Capture the cell that displays the provided text and extract its (X, Y) central coordinate. 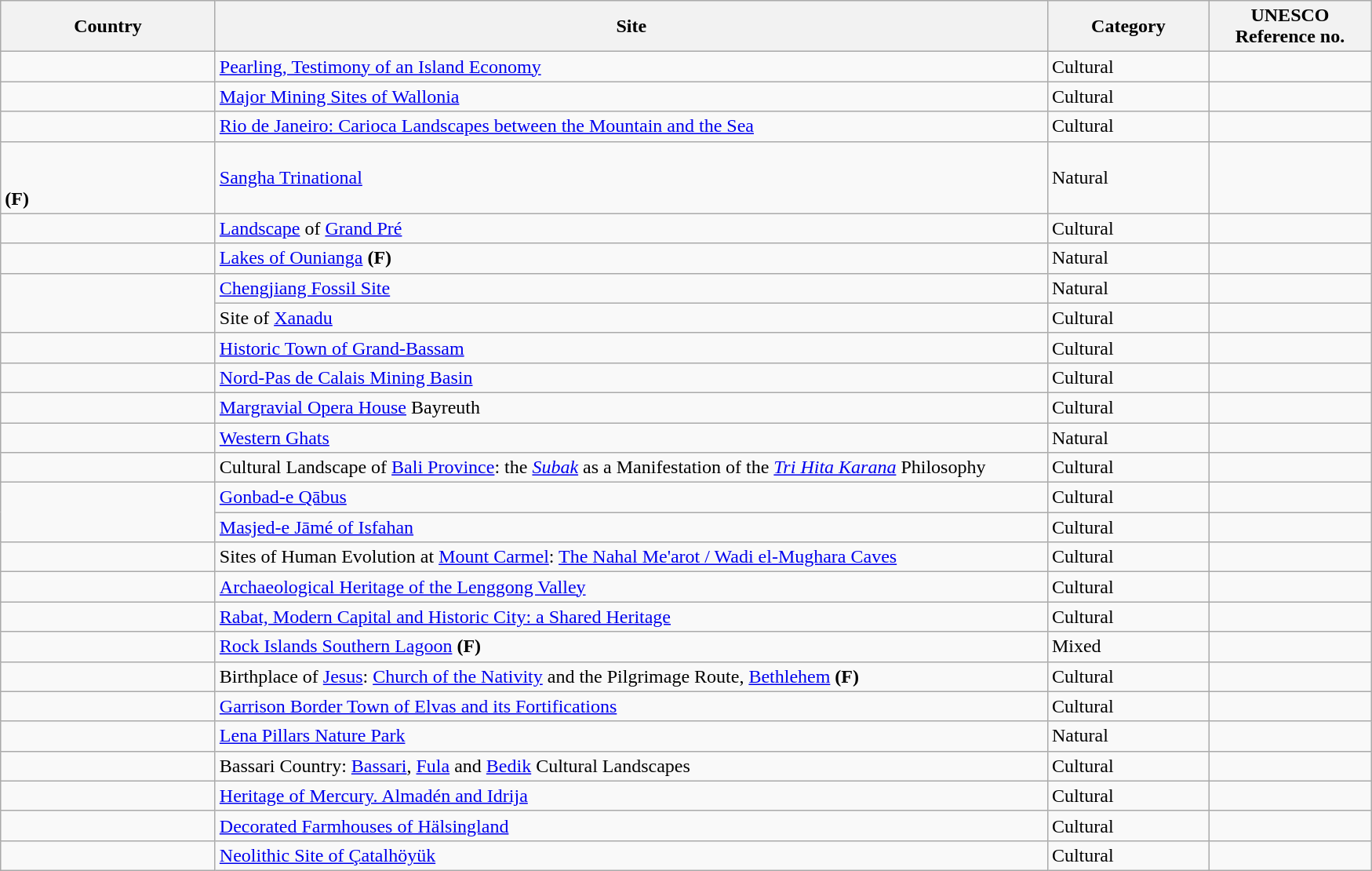
Cultural Landscape of Bali Province: the Subak as a Manifestation of the Tri Hita Karana Philosophy (631, 468)
Bassari Country: Bassari, Fula and Bedik Cultural Landscapes (631, 766)
Rock Islands Southern Lagoon (F) (631, 647)
Sites of Human Evolution at Mount Carmel: The Nahal Me'arot / Wadi el-Mughara Caves (631, 557)
Landscape of Grand Pré (631, 228)
Birthplace of Jesus: Church of the Nativity and the Pilgrimage Route, Bethlehem (F) (631, 676)
Mixed (1128, 647)
Pearling, Testimony of an Island Economy (631, 67)
Neolithic Site of Çatalhöyük (631, 855)
Rabat, Modern Capital and Historic City: a Shared Heritage (631, 617)
Decorated Farmhouses of Hälsingland (631, 825)
Major Mining Sites of Wallonia (631, 97)
(F) (108, 177)
UNESCO Reference no. (1290, 27)
Margravial Opera House Bayreuth (631, 407)
Heritage of Mercury. Almadén and Idrija (631, 796)
Chengjiang Fossil Site (631, 288)
Country (108, 27)
Historic Town of Grand-Bassam (631, 348)
Western Ghats (631, 437)
Lena Pillars Nature Park (631, 736)
Site (631, 27)
Nord-Pas de Calais Mining Basin (631, 377)
Archaeological Heritage of the Lenggong Valley (631, 587)
Rio de Janeiro: Carioca Landscapes between the Mountain and the Sea (631, 126)
Category (1128, 27)
Site of Xanadu (631, 318)
Gonbad-e Qābus (631, 497)
Masjed-e Jāmé of Isfahan (631, 527)
Lakes of Ounianga (F) (631, 258)
Sangha Trinational (631, 177)
Garrison Border Town of Elvas and its Fortifications (631, 706)
